From the cell containing the given text, extract its center point as (x, y) coordinate. 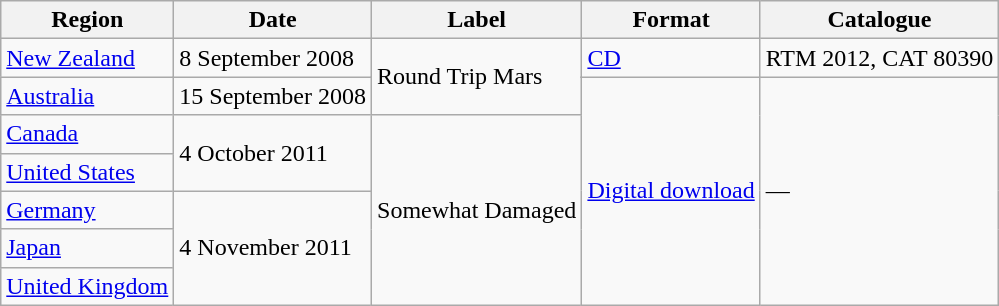
Label (477, 20)
4 November 2011 (273, 248)
Japan (88, 248)
Region (88, 20)
Somewhat Damaged (477, 210)
4 October 2011 (273, 153)
15 September 2008 (273, 96)
United Kingdom (88, 286)
Canada (88, 134)
8 September 2008 (273, 58)
Catalogue (880, 20)
Digital download (671, 191)
— (880, 191)
Round Trip Mars (477, 77)
Germany (88, 210)
Australia (88, 96)
United States (88, 172)
Format (671, 20)
New Zealand (88, 58)
CD (671, 58)
RTM 2012, CAT 80390 (880, 58)
Date (273, 20)
